Locate the cell with the specified text and output its [x, y] center coordinate. 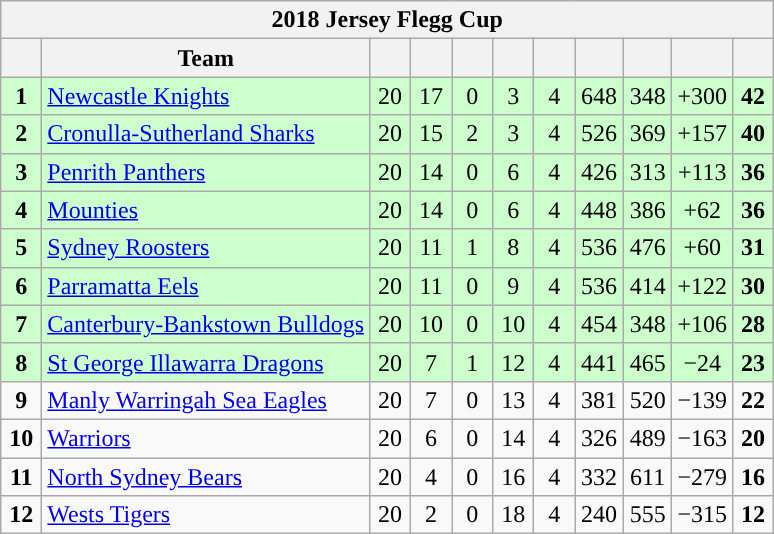
−315 [702, 515]
23 [754, 362]
611 [648, 477]
489 [648, 438]
−139 [702, 400]
Mounties [206, 210]
Wests Tigers [206, 515]
42 [754, 96]
Cronulla-Sutherland Sharks [206, 134]
555 [648, 515]
40 [754, 134]
Parramatta Eels [206, 286]
386 [648, 210]
369 [648, 134]
North Sydney Bears [206, 477]
+106 [702, 324]
+113 [702, 172]
−24 [702, 362]
2018 Jersey Flegg Cup [388, 20]
18 [514, 515]
30 [754, 286]
17 [432, 96]
Manly Warringah Sea Eagles [206, 400]
5 [22, 248]
22 [754, 400]
Newcastle Knights [206, 96]
426 [600, 172]
414 [648, 286]
Sydney Roosters [206, 248]
Penrith Panthers [206, 172]
+300 [702, 96]
−279 [702, 477]
313 [648, 172]
441 [600, 362]
+157 [702, 134]
−163 [702, 438]
28 [754, 324]
454 [600, 324]
381 [600, 400]
+122 [702, 286]
476 [648, 248]
St George Illawarra Dragons [206, 362]
Canterbury-Bankstown Bulldogs [206, 324]
332 [600, 477]
Team [206, 58]
31 [754, 248]
526 [600, 134]
465 [648, 362]
448 [600, 210]
+62 [702, 210]
648 [600, 96]
13 [514, 400]
+60 [702, 248]
240 [600, 515]
520 [648, 400]
Warriors [206, 438]
15 [432, 134]
326 [600, 438]
